Scan for the cell matching the given text and deliver its (X, Y) coordinate at center. 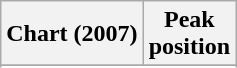
Peakposition (189, 34)
Chart (2007) (72, 34)
